Locate the cell with the specified text and output its (x, y) center coordinate. 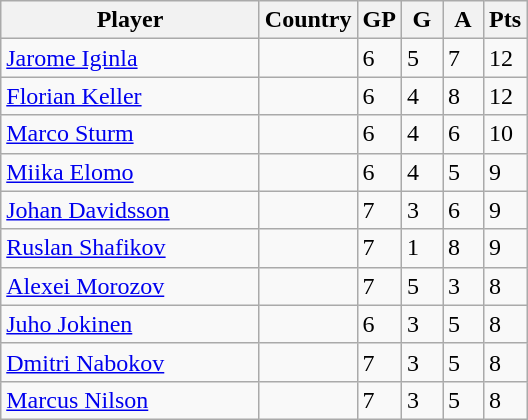
A (462, 20)
Marco Sturm (130, 134)
Alexei Morozov (130, 286)
Ruslan Shafikov (130, 248)
GP (379, 20)
G (422, 20)
Johan Davidsson (130, 210)
10 (506, 134)
Florian Keller (130, 96)
Dmitri Nabokov (130, 362)
Country (308, 20)
Marcus Nilson (130, 400)
Juho Jokinen (130, 324)
Jarome Iginla (130, 58)
Pts (506, 20)
1 (422, 248)
Miika Elomo (130, 172)
Player (130, 20)
